Search for the cell housing the specified text and yield its (X, Y) center coordinate. 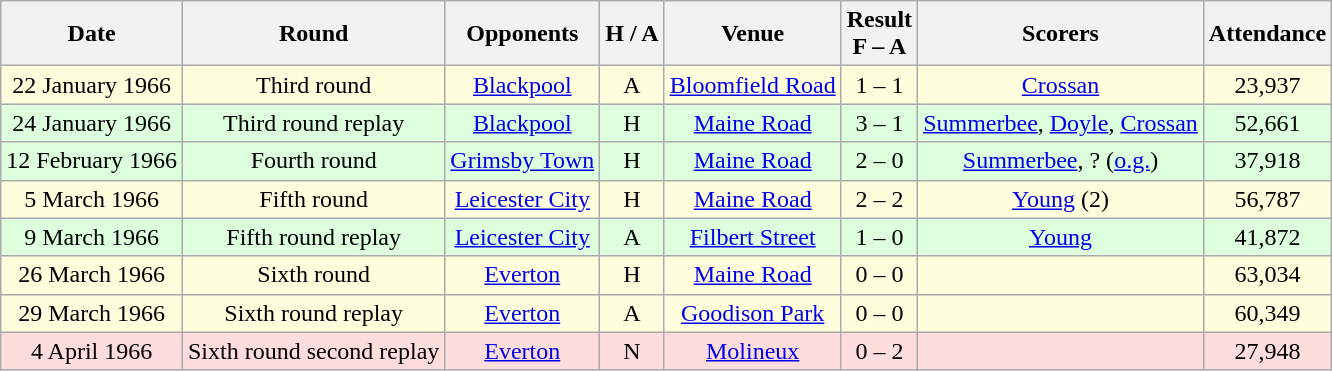
Scorers (1061, 34)
ResultF – A (879, 34)
29 March 1966 (92, 313)
Fifth round replay (313, 237)
Goodison Park (752, 313)
26 March 1966 (92, 275)
H / A (632, 34)
Young (1061, 237)
22 January 1966 (92, 85)
23,937 (1267, 85)
60,349 (1267, 313)
4 April 1966 (92, 351)
Sixth round (313, 275)
56,787 (1267, 199)
2 – 0 (879, 161)
52,661 (1267, 123)
Molineux (752, 351)
Sixth round second replay (313, 351)
Bloomfield Road (752, 85)
37,918 (1267, 161)
Young (2) (1061, 199)
Attendance (1267, 34)
N (632, 351)
Fourth round (313, 161)
Date (92, 34)
27,948 (1267, 351)
41,872 (1267, 237)
9 March 1966 (92, 237)
1 – 0 (879, 237)
1 – 1 (879, 85)
Grimsby Town (522, 161)
12 February 1966 (92, 161)
Venue (752, 34)
5 March 1966 (92, 199)
63,034 (1267, 275)
24 January 1966 (92, 123)
Third round replay (313, 123)
Third round (313, 85)
0 – 2 (879, 351)
Summerbee, Doyle, Crossan (1061, 123)
Fifth round (313, 199)
Summerbee, ? (o.g.) (1061, 161)
Filbert Street (752, 237)
Sixth round replay (313, 313)
Opponents (522, 34)
3 – 1 (879, 123)
Crossan (1061, 85)
2 – 2 (879, 199)
Round (313, 34)
